Determine the [X, Y] coordinate at the center of the cell enclosing the given text.  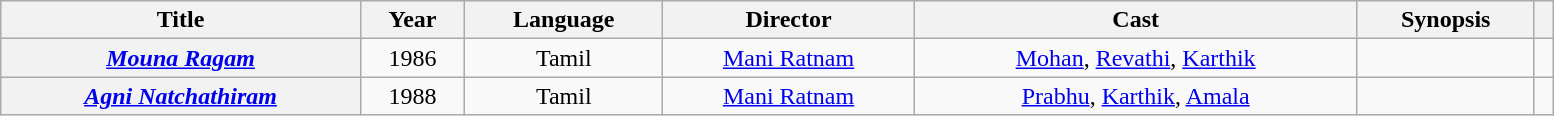
Synopsis [1446, 20]
Director [788, 20]
Title [181, 20]
1988 [412, 96]
Agni Natchathiram [181, 96]
Mohan, Revathi, Karthik [1136, 58]
1986 [412, 58]
Cast [1136, 20]
Prabhu, Karthik, Amala [1136, 96]
Mouna Ragam [181, 58]
Year [412, 20]
Language [564, 20]
